Return (X, Y) of the center of cell containing provided text 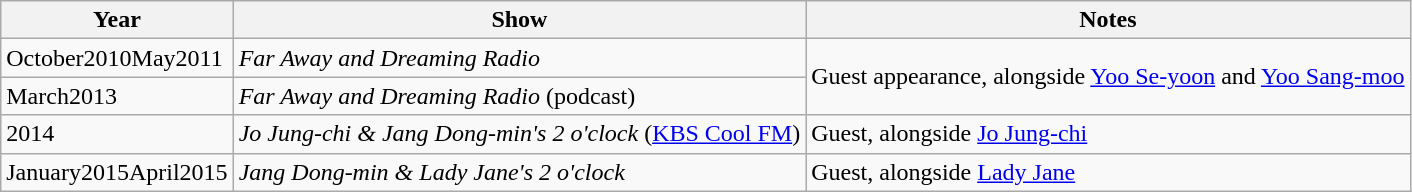
Guest, alongside Jo Jung-chi (1108, 134)
Year (117, 20)
Far Away and Dreaming Radio (podcast) (520, 96)
October2010May2011 (117, 58)
Far Away and Dreaming Radio (520, 58)
Jo Jung-chi & Jang Dong-min's 2 o'clock (KBS Cool FM) (520, 134)
2014 (117, 134)
Guest, alongside Lady Jane (1108, 172)
January2015April2015 (117, 172)
March2013 (117, 96)
Jang Dong-min & Lady Jane's 2 o'clock (520, 172)
Guest appearance, alongside Yoo Se-yoon and Yoo Sang-moo (1108, 77)
Notes (1108, 20)
Show (520, 20)
